Scan for the cell matching the given text and deliver its (x, y) coordinate at center. 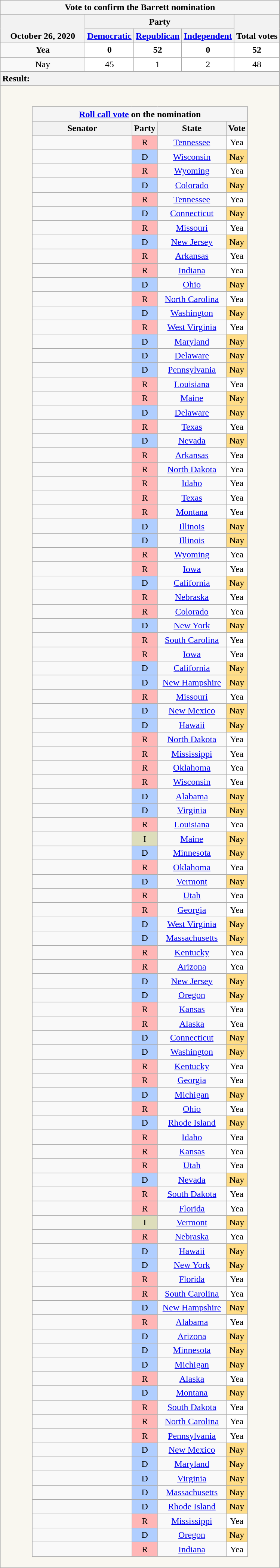
October 26, 2020 (43, 29)
Total votes (257, 29)
45 (110, 64)
Senator (82, 128)
48 (257, 64)
Republican (157, 36)
Vote to confirm the Barrett nomination (140, 7)
Result: (140, 78)
2 (208, 64)
Democratic (110, 36)
State (192, 128)
1 (157, 64)
Independent (208, 36)
Roll call vote on the nomination (140, 114)
Vote (237, 128)
